For the text-containing cell, return its midpoint in [X, Y] coordinate format. 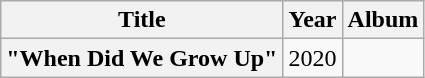
Year [312, 20]
Album [383, 20]
2020 [312, 58]
"When Did We Grow Up" [142, 58]
Title [142, 20]
